Provide the [x, y] coordinate of the cell's center where the given text is located.  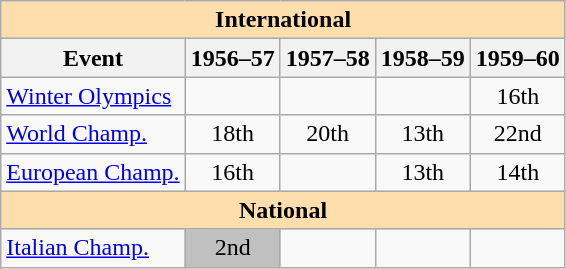
1959–60 [518, 58]
22nd [518, 134]
1957–58 [328, 58]
2nd [232, 248]
18th [232, 134]
World Champ. [93, 134]
Winter Olympics [93, 96]
14th [518, 172]
1958–59 [422, 58]
20th [328, 134]
Event [93, 58]
European Champ. [93, 172]
National [284, 210]
Italian Champ. [93, 248]
International [284, 20]
1956–57 [232, 58]
